Detect which cell encompasses the target text, then output its [x, y] center coordinate. 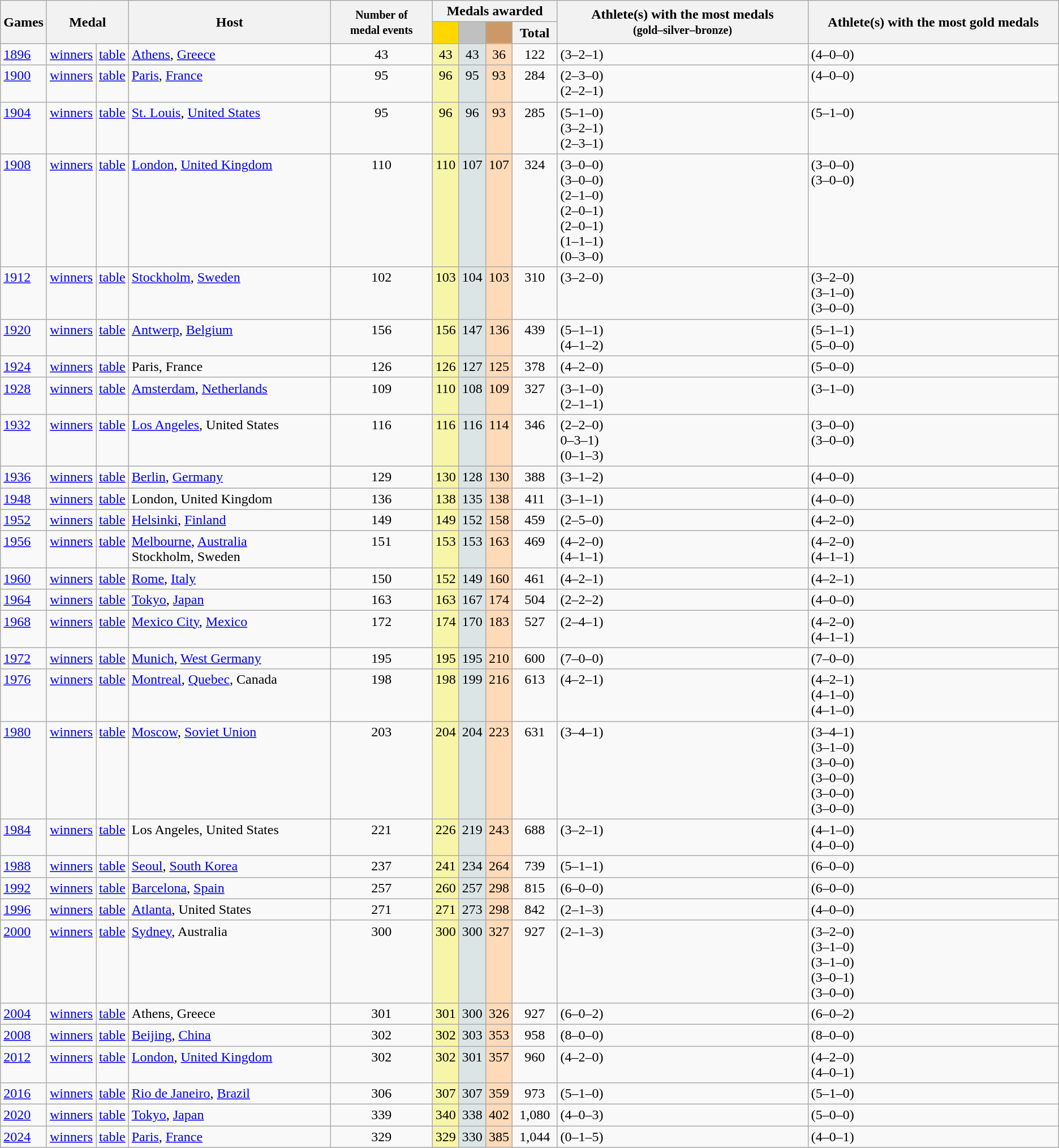
Antwerp, Belgium [230, 337]
Total [535, 33]
160 [499, 579]
1920 [24, 337]
(5–1–1) (4–1–2) [682, 337]
129 [381, 477]
135 [472, 498]
127 [472, 366]
(3–1–1) [682, 498]
359 [499, 1094]
221 [381, 837]
203 [381, 770]
Medal [87, 22]
1976 [24, 695]
273 [472, 909]
Athlete(s) with the most gold medals [933, 22]
842 [535, 909]
960 [535, 1064]
Amsterdam, Netherlands [230, 396]
(2–4–1) [682, 629]
Melbourne, Australia Stockholm, Sweden [230, 550]
Beijing, China [230, 1035]
(2–3–0) (2–2–1) [682, 84]
1992 [24, 888]
(2–2–0) 0–3–1) (0–1–3) [682, 440]
125 [499, 366]
167 [472, 600]
260 [446, 888]
108 [472, 396]
527 [535, 629]
306 [381, 1094]
(5–1–1) [682, 866]
(3–1–2) [682, 477]
172 [381, 629]
114 [499, 440]
Mexico City, Mexico [230, 629]
461 [535, 579]
216 [499, 695]
(3–2–0) (3–1–0) (3–1–0) (3–0–1) (3–0–0) [933, 961]
411 [535, 498]
(3–1–0) [933, 396]
469 [535, 550]
170 [472, 629]
1980 [24, 770]
199 [472, 695]
1952 [24, 520]
219 [472, 837]
(0–1–5) [682, 1137]
1984 [24, 837]
1932 [24, 440]
Montreal, Quebec, Canada [230, 695]
600 [535, 658]
285 [535, 128]
439 [535, 337]
(3–1–0) (2–1–1) [682, 396]
Atlanta, United States [230, 909]
(3–2–0) [682, 293]
Munich, West Germany [230, 658]
973 [535, 1094]
264 [499, 866]
Barcelona, Spain [230, 888]
815 [535, 888]
1964 [24, 600]
353 [499, 1035]
346 [535, 440]
Number ofmedal events [381, 22]
(2–2–2) [682, 600]
2016 [24, 1094]
102 [381, 293]
1956 [24, 550]
Berlin, Germany [230, 477]
(3–0–0) (3–0–0) (2–1–0) (2–0–1) (2–0–1) (1–1–1) (0–3–0) [682, 210]
739 [535, 866]
151 [381, 550]
147 [472, 337]
2000 [24, 961]
958 [535, 1035]
1912 [24, 293]
310 [535, 293]
1908 [24, 210]
459 [535, 520]
388 [535, 477]
402 [499, 1115]
326 [499, 1013]
504 [535, 600]
284 [535, 84]
378 [535, 366]
223 [499, 770]
338 [472, 1115]
1968 [24, 629]
1928 [24, 396]
1972 [24, 658]
1960 [24, 579]
357 [499, 1064]
Games [24, 22]
Stockholm, Sweden [230, 293]
385 [499, 1137]
340 [446, 1115]
Rome, Italy [230, 579]
Host [230, 22]
243 [499, 837]
Helsinki, Finland [230, 520]
339 [381, 1115]
(3–4–1) [682, 770]
1924 [24, 366]
613 [535, 695]
2008 [24, 1035]
(4–2–1) (4–1–0) (4–1–0) [933, 695]
Rio de Janeiro, Brazil [230, 1094]
226 [446, 837]
2004 [24, 1013]
Athlete(s) with the most medals (gold–silver–bronze) [682, 22]
(4–0–3) [682, 1115]
1896 [24, 54]
1,080 [535, 1115]
Moscow, Soviet Union [230, 770]
688 [535, 837]
210 [499, 658]
1996 [24, 909]
183 [499, 629]
(4–1–0) (4–0–0) [933, 837]
(5–1–1) (5–0–0) [933, 337]
(4–2–0) (4–0–1) [933, 1064]
(3–4–1) (3–1–0) (3–0–0) (3–0–0) (3–0–0) (3–0–0) [933, 770]
1,044 [535, 1137]
(2–5–0) [682, 520]
St. Louis, United States [230, 128]
104 [472, 293]
2024 [24, 1137]
2012 [24, 1064]
122 [535, 54]
Seoul, South Korea [230, 866]
631 [535, 770]
36 [499, 54]
128 [472, 477]
1904 [24, 128]
234 [472, 866]
(5–1–0) (3–2–1) (2–3–1) [682, 128]
324 [535, 210]
(4–0–1) [933, 1137]
158 [499, 520]
237 [381, 866]
Sydney, Australia [230, 961]
1948 [24, 498]
303 [472, 1035]
2020 [24, 1115]
150 [381, 579]
330 [472, 1137]
1988 [24, 866]
241 [446, 866]
Medals awarded [494, 11]
1900 [24, 84]
1936 [24, 477]
(3–2–0) (3–1–0) (3–0–0) [933, 293]
